Find where the given text appears and provide that cell's center as [x, y] coordinate. 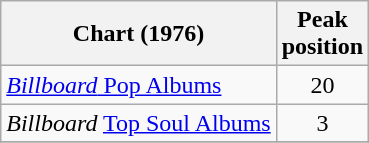
3 [322, 123]
20 [322, 85]
Billboard Pop Albums [138, 85]
Billboard Top Soul Albums [138, 123]
Peakposition [322, 34]
Chart (1976) [138, 34]
